Find where the given text appears and provide that cell's center as [X, Y] coordinate. 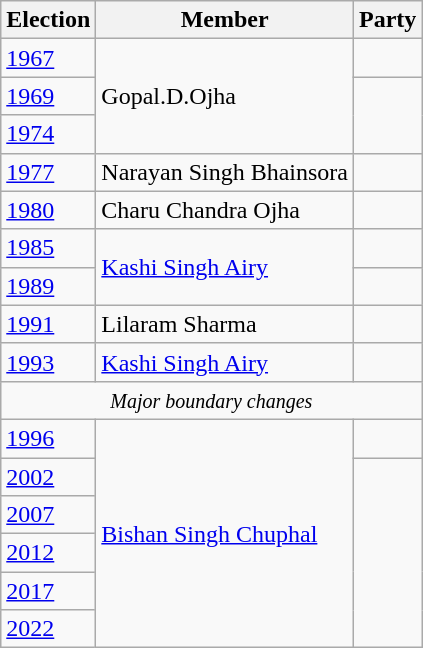
1967 [48, 58]
1991 [48, 324]
2002 [48, 477]
1993 [48, 362]
1974 [48, 134]
Bishan Singh Chuphal [225, 533]
Narayan Singh Bhainsora [225, 172]
2012 [48, 553]
2017 [48, 591]
2022 [48, 629]
1980 [48, 210]
Election [48, 20]
Lilaram Sharma [225, 324]
Party [387, 20]
1977 [48, 172]
Member [225, 20]
2007 [48, 515]
1996 [48, 438]
1989 [48, 286]
Charu Chandra Ojha [225, 210]
Major boundary changes [212, 400]
1985 [48, 248]
Gopal.D.Ojha [225, 96]
1969 [48, 96]
